Provide the (X, Y) coordinate of the cell's center where the given text is located.  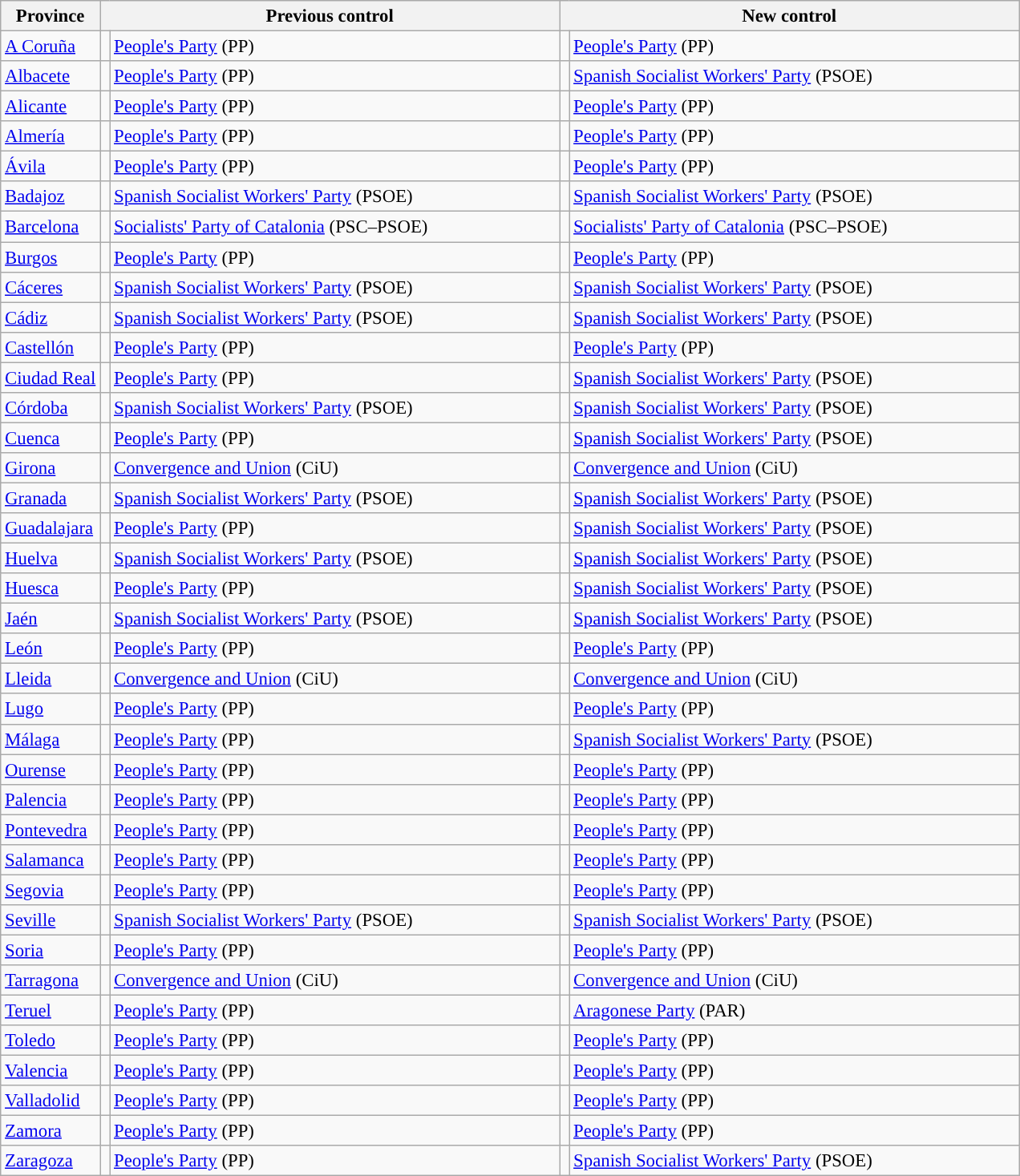
Cáceres (51, 287)
Toledo (51, 1041)
Palencia (51, 799)
Barcelona (51, 227)
Cuenca (51, 438)
Province (51, 16)
Huelva (51, 559)
Soria (51, 950)
Zamora (51, 1131)
Guadalajara (51, 528)
Aragonese Party (PAR) (794, 1011)
Cádiz (51, 317)
Almería (51, 136)
León (51, 649)
Burgos (51, 257)
Girona (51, 468)
Ciudad Real (51, 378)
Lleida (51, 679)
Córdoba (51, 408)
Granada (51, 498)
New control (789, 16)
Salamanca (51, 860)
Alicante (51, 107)
A Coruña (51, 46)
Tarragona (51, 980)
Badajoz (51, 196)
Seville (51, 920)
Castellón (51, 347)
Valladolid (51, 1101)
Albacete (51, 76)
Teruel (51, 1011)
Segovia (51, 890)
Málaga (51, 739)
Jaén (51, 619)
Ourense (51, 770)
Huesca (51, 588)
Previous control (330, 16)
Lugo (51, 709)
Pontevedra (51, 830)
Ávila (51, 167)
Valencia (51, 1071)
